Extract the [X, Y] coordinate from the center of the cell holding the provided text.  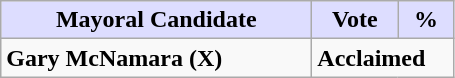
Mayoral Candidate [156, 20]
Acclaimed [383, 58]
Vote [355, 20]
Gary McNamara (X) [156, 58]
% [426, 20]
